Detect which cell encompasses the target text, then output its [x, y] center coordinate. 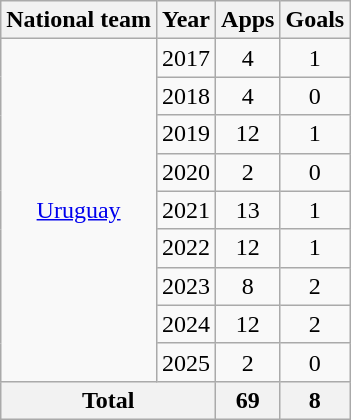
2017 [186, 58]
2023 [186, 286]
2018 [186, 96]
2020 [186, 172]
2019 [186, 134]
13 [248, 210]
Goals [315, 20]
2022 [186, 248]
2021 [186, 210]
National team [79, 20]
Total [108, 400]
Uruguay [79, 210]
69 [248, 400]
Apps [248, 20]
2024 [186, 324]
Year [186, 20]
2025 [186, 362]
